Locate the cell with the specified text and output its [x, y] center coordinate. 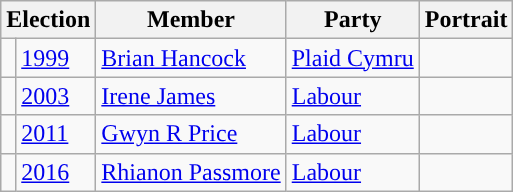
Plaid Cymru [352, 58]
2003 [56, 96]
2016 [56, 172]
Brian Hancock [191, 58]
Gwyn R Price [191, 134]
Election [48, 20]
Portrait [466, 20]
Rhianon Passmore [191, 172]
Irene James [191, 96]
Member [191, 20]
2011 [56, 134]
Party [352, 20]
1999 [56, 58]
